Provide the [x, y] coordinate of the cell's center where the given text is located.  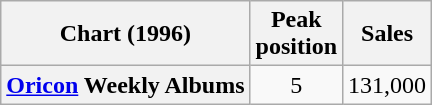
131,000 [388, 85]
5 [296, 85]
Sales [388, 34]
Peakposition [296, 34]
Chart (1996) [126, 34]
Oricon Weekly Albums [126, 85]
